Locate the cell with the specified text and output its (X, Y) center coordinate. 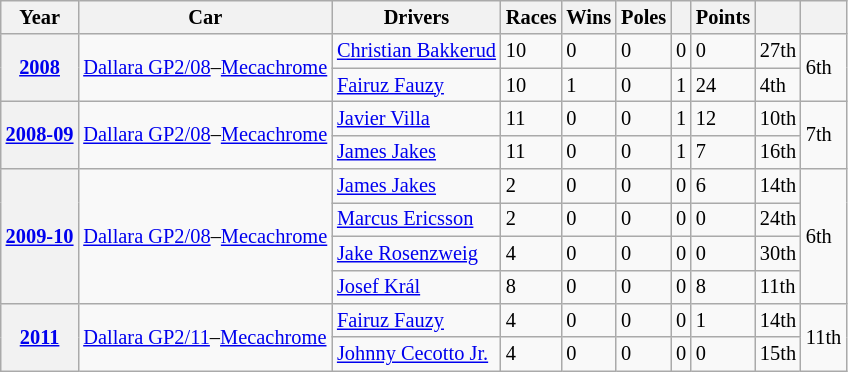
12 (723, 118)
6 (723, 186)
Javier Villa (416, 118)
2011 (40, 336)
24 (723, 85)
7th (824, 134)
Races (532, 17)
2009-10 (40, 236)
2008 (40, 68)
15th (778, 354)
7 (723, 152)
Jake Rosenzweig (416, 253)
10th (778, 118)
24th (778, 219)
Christian Bakkerud (416, 51)
Josef Král (416, 287)
Wins (590, 17)
27th (778, 51)
Johnny Cecotto Jr. (416, 354)
Dallara GP2/11–Mecachrome (205, 336)
Poles (644, 17)
Marcus Ericsson (416, 219)
Car (205, 17)
Drivers (416, 17)
2008-09 (40, 134)
30th (778, 253)
Year (40, 17)
4th (778, 85)
Points (723, 17)
16th (778, 152)
